Provide the (X, Y) coordinate of the cell's center where the given text is located.  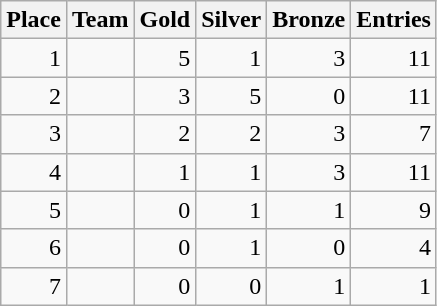
9 (394, 210)
6 (34, 248)
Silver (232, 20)
Entries (394, 20)
Place (34, 20)
Team (100, 20)
Gold (165, 20)
Bronze (309, 20)
